Return [X, Y] of the center of cell containing provided text 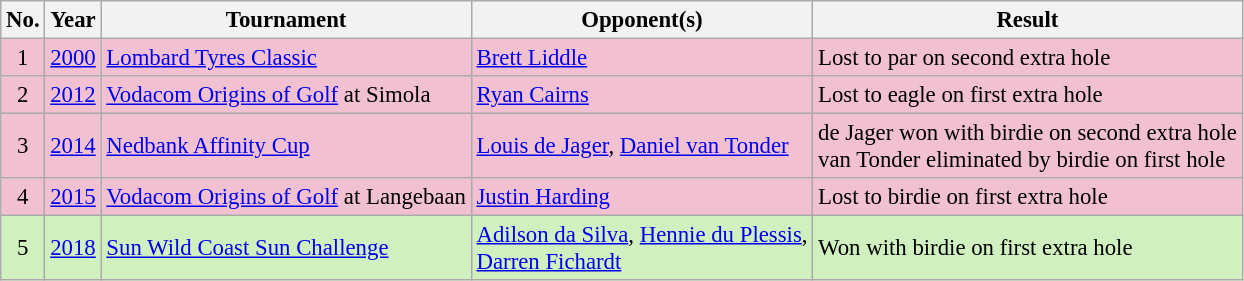
2018 [73, 248]
Nedbank Affinity Cup [286, 146]
Vodacom Origins of Golf at Simola [286, 95]
Brett Liddle [642, 58]
Justin Harding [642, 197]
2015 [73, 197]
4 [23, 197]
Tournament [286, 20]
Year [73, 20]
2012 [73, 95]
Result [1028, 20]
Opponent(s) [642, 20]
Adilson da Silva, Hennie du Plessis, Darren Fichardt [642, 248]
Vodacom Origins of Golf at Langebaan [286, 197]
3 [23, 146]
Won with birdie on first extra hole [1028, 248]
Sun Wild Coast Sun Challenge [286, 248]
Lombard Tyres Classic [286, 58]
Lost to par on second extra hole [1028, 58]
5 [23, 248]
No. [23, 20]
Louis de Jager, Daniel van Tonder [642, 146]
1 [23, 58]
Lost to eagle on first extra hole [1028, 95]
2000 [73, 58]
Lost to birdie on first extra hole [1028, 197]
2014 [73, 146]
2 [23, 95]
Ryan Cairns [642, 95]
de Jager won with birdie on second extra holevan Tonder eliminated by birdie on first hole [1028, 146]
